Provide the [x, y] coordinate of the cell's center where the given text is located.  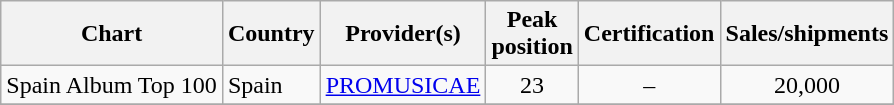
Spain [271, 85]
Provider(s) [403, 34]
Peakposition [532, 34]
Certification [649, 34]
20,000 [807, 85]
– [649, 85]
Country [271, 34]
Sales/shipments [807, 34]
23 [532, 85]
Chart [112, 34]
PROMUSICAE [403, 85]
Spain Album Top 100 [112, 85]
